Search for the cell housing the specified text and yield its [x, y] center coordinate. 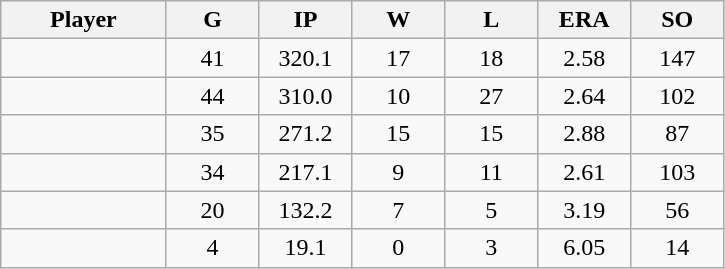
34 [212, 172]
103 [678, 172]
310.0 [306, 96]
320.1 [306, 58]
W [398, 20]
18 [492, 58]
14 [678, 248]
41 [212, 58]
3 [492, 248]
132.2 [306, 210]
4 [212, 248]
5 [492, 210]
G [212, 20]
0 [398, 248]
IP [306, 20]
Player [84, 20]
17 [398, 58]
7 [398, 210]
2.61 [584, 172]
SO [678, 20]
44 [212, 96]
19.1 [306, 248]
2.88 [584, 134]
56 [678, 210]
2.58 [584, 58]
271.2 [306, 134]
10 [398, 96]
ERA [584, 20]
217.1 [306, 172]
11 [492, 172]
20 [212, 210]
6.05 [584, 248]
147 [678, 58]
3.19 [584, 210]
102 [678, 96]
9 [398, 172]
87 [678, 134]
2.64 [584, 96]
L [492, 20]
27 [492, 96]
35 [212, 134]
